Extract the (x, y) coordinate from the center of the cell holding the provided text.  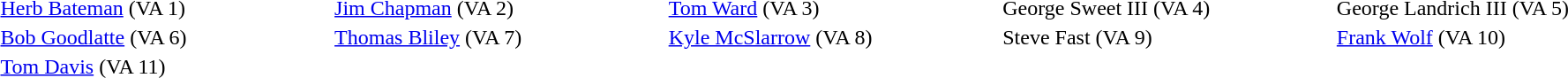
Steve Fast (VA 9) (1167, 37)
Thomas Bliley (VA 7) (499, 37)
Kyle McSlarrow (VA 8) (833, 37)
